Pinpoint the cell where the given text exists, returning its [X, Y] midpoint coordinate. 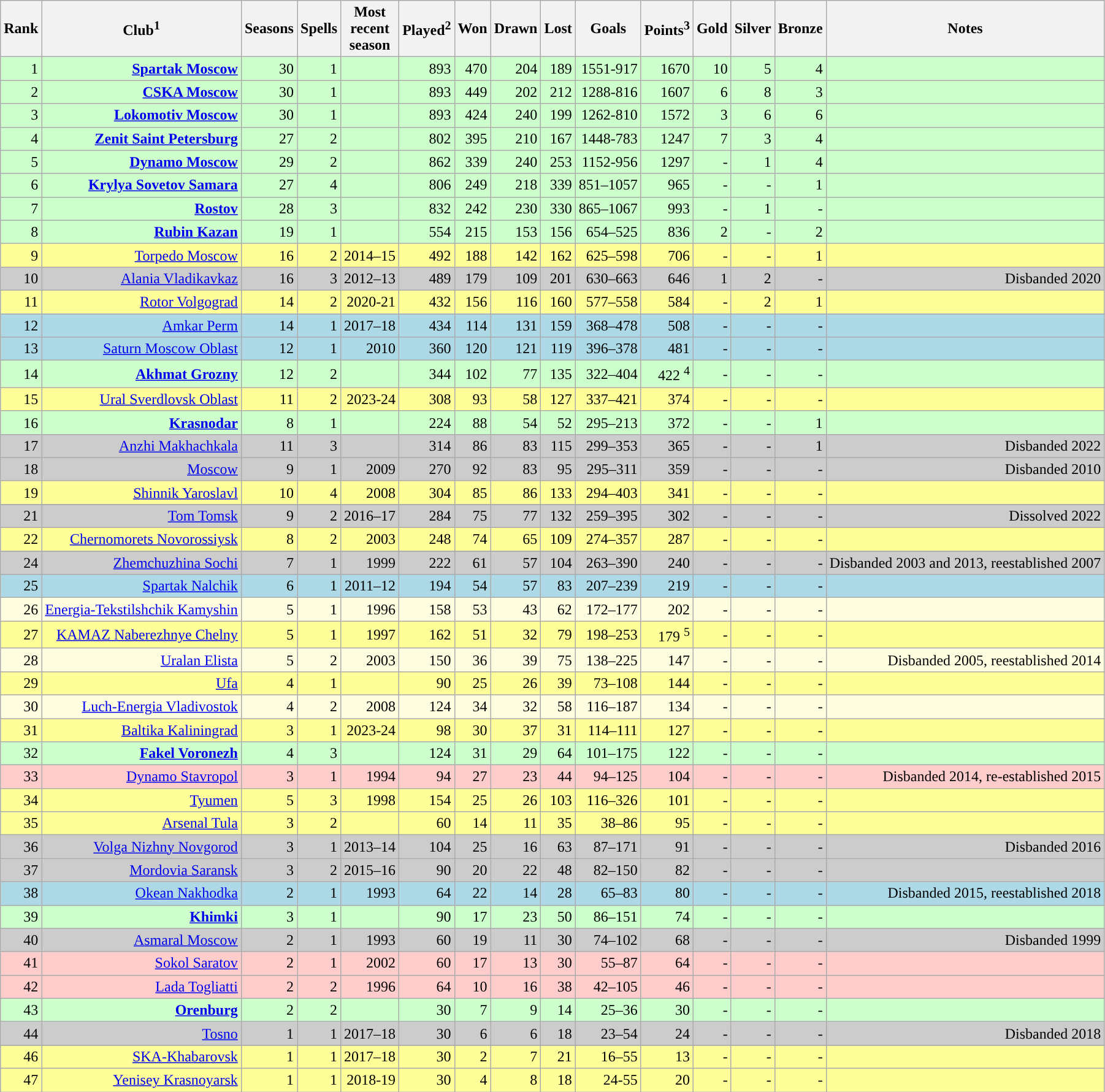
Yenisey Krasnoyarsk [142, 1080]
218 [516, 185]
2010 [370, 349]
86–151 [608, 917]
432 [427, 302]
322–404 [608, 374]
449 [472, 92]
38–86 [608, 823]
41 [21, 963]
121 [516, 349]
25–36 [608, 1010]
249 [472, 185]
Lada Togliatti [142, 987]
2016–17 [370, 516]
172–177 [608, 609]
Lokomotiv Moscow [142, 115]
Spartak Nalchik [142, 586]
133 [558, 492]
865–1067 [608, 208]
Disbanded 2015, reestablished 2018 [965, 893]
131 [516, 326]
101 [667, 800]
135 [558, 374]
92 [472, 469]
Disbanded 2020 [965, 278]
1670 [667, 69]
Spells [319, 29]
Zhemchuzhina Sochi [142, 563]
Silver [753, 29]
132 [558, 516]
Khimki [142, 917]
154 [427, 800]
Energia-Tekstilshchik Kamyshin [142, 609]
24-55 [608, 1080]
Disbanded 2018 [965, 1033]
368–478 [608, 326]
965 [667, 185]
116 [516, 302]
122 [667, 754]
2015–16 [370, 870]
198–253 [608, 635]
330 [558, 208]
270 [427, 469]
424 [472, 115]
93 [472, 399]
1572 [667, 115]
74–102 [608, 940]
Goals [608, 29]
167 [558, 139]
120 [472, 349]
287 [667, 540]
259–395 [608, 516]
802 [427, 139]
40 [21, 940]
Gold [712, 29]
61 [472, 563]
993 [667, 208]
215 [472, 232]
Played2 [427, 29]
47 [21, 1080]
242 [472, 208]
851–1057 [608, 185]
73–108 [608, 683]
119 [558, 349]
Rotor Volgograd [142, 302]
248 [427, 540]
201 [558, 278]
153 [516, 232]
304 [427, 492]
Moscow [142, 469]
Ural Sverdlovsk Oblast [142, 399]
Shinnik Yaroslavl [142, 492]
630–663 [608, 278]
862 [427, 162]
Disbanded 2016 [965, 847]
80 [667, 893]
150 [427, 660]
Tyumen [142, 800]
Torpedo Moscow [142, 255]
16–55 [608, 1056]
646 [667, 278]
158 [427, 609]
295–213 [608, 422]
Arsenal Tula [142, 823]
Ufa [142, 683]
222 [427, 563]
2013–14 [370, 847]
Club1 [142, 29]
Asmaral Moscow [142, 940]
2014–15 [370, 255]
1262-810 [608, 115]
299–353 [608, 446]
KAMAZ Naberezhnye Chelny [142, 635]
489 [427, 278]
253 [558, 162]
51 [472, 635]
2018-19 [370, 1080]
65–83 [608, 893]
94–125 [608, 777]
Alania Vladikavkaz [142, 278]
147 [667, 660]
284 [427, 516]
554 [427, 232]
114 [472, 326]
492 [427, 255]
341 [667, 492]
Drawn [516, 29]
360 [427, 349]
Mordovia Saransk [142, 870]
1994 [370, 777]
2002 [370, 963]
52 [558, 422]
85 [472, 492]
1607 [667, 92]
Disbanded 2005, reestablished 2014 [965, 660]
314 [427, 446]
Krasnodar [142, 422]
434 [427, 326]
2011–12 [370, 586]
194 [427, 586]
Won [472, 29]
219 [667, 586]
62 [558, 609]
Spartak Moscow [142, 69]
48 [558, 870]
654–525 [608, 232]
65 [516, 540]
Disbanded 2014, re-established 2015 [965, 777]
210 [516, 139]
308 [427, 399]
Dynamo Moscow [142, 162]
50 [558, 917]
114–111 [608, 730]
Orenburg [142, 1010]
79 [558, 635]
1997 [370, 635]
116–326 [608, 800]
Notes [965, 29]
134 [667, 706]
470 [472, 69]
1448-783 [608, 139]
806 [427, 185]
63 [558, 847]
Chernomorets Novorossiysk [142, 540]
15 [21, 399]
Fakel Voronezh [142, 754]
344 [427, 374]
144 [667, 683]
1288-816 [608, 92]
Baltika Kaliningrad [142, 730]
625–598 [608, 255]
1999 [370, 563]
212 [558, 92]
Anzhi Makhachkala [142, 446]
302 [667, 516]
Amkar Perm [142, 326]
Tom Tomsk [142, 516]
224 [427, 422]
395 [472, 139]
481 [667, 349]
1297 [667, 162]
2009 [370, 469]
372 [667, 422]
365 [667, 446]
Points3 [667, 29]
274–357 [608, 540]
Rostov [142, 208]
Saturn Moscow Oblast [142, 349]
Sokol Saratov [142, 963]
2012–13 [370, 278]
577–558 [608, 302]
295–311 [608, 469]
102 [472, 374]
Luch-Energia Vladivostok [142, 706]
82–150 [608, 870]
23–54 [608, 1033]
584 [667, 302]
Dynamo Stavropol [142, 777]
508 [667, 326]
832 [427, 208]
359 [667, 469]
42–105 [608, 987]
706 [667, 255]
142 [516, 255]
Dissolved 2022 [965, 516]
CSKA Moscow [142, 92]
1998 [370, 800]
160 [558, 302]
1152-956 [608, 162]
Uralan Elista [142, 660]
Mostrecentseason [370, 29]
1247 [667, 139]
33 [21, 777]
Disbanded 1999 [965, 940]
179 5 [667, 635]
Seasons [269, 29]
53 [472, 609]
SKA-Khabarovsk [142, 1056]
Akhmat Grozny [142, 374]
98 [427, 730]
101–175 [608, 754]
94 [427, 777]
Tosno [142, 1033]
116–187 [608, 706]
138–225 [608, 660]
Lost [558, 29]
68 [667, 940]
Rubin Kazan [142, 232]
82 [667, 870]
188 [472, 255]
55–87 [608, 963]
230 [516, 208]
Volga Nizhny Novgorod [142, 847]
Bronze [800, 29]
Krylya Sovetov Samara [142, 185]
337–421 [608, 399]
179 [472, 278]
42 [21, 987]
263–390 [608, 563]
204 [516, 69]
422 4 [667, 374]
189 [558, 69]
Rank [21, 29]
Okean Nakhodka [142, 893]
836 [667, 232]
115 [558, 446]
374 [667, 399]
Zenit Saint Petersburg [142, 139]
207–239 [608, 586]
2020-21 [370, 302]
87–171 [608, 847]
159 [558, 326]
1551-917 [608, 69]
199 [558, 115]
Disbanded 2003 and 2013, reestablished 2007 [965, 563]
Disbanded 2010 [965, 469]
396–378 [608, 349]
103 [558, 800]
91 [667, 847]
88 [472, 422]
Disbanded 2022 [965, 446]
294–403 [608, 492]
